Output the [x, y] coordinate of the center of the cell containing the given text.  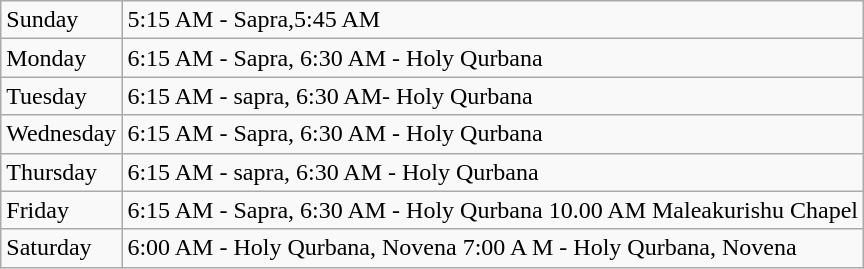
Sunday [62, 20]
Wednesday [62, 134]
Saturday [62, 248]
Friday [62, 210]
Tuesday [62, 96]
Monday [62, 58]
6:15 AM - Sapra, 6:30 AM - Holy Qurbana 10.00 AM Maleakurishu Chapel [493, 210]
6:15 AM - sapra, 6:30 AM- Holy Qurbana [493, 96]
5:15 AM - Sapra,5:45 AM [493, 20]
Thursday [62, 172]
6:15 AM - sapra, 6:30 AM - Holy Qurbana [493, 172]
6:00 AM - Holy Qurbana, Novena 7:00 A M - Holy Qurbana, Novena [493, 248]
